Output the [X, Y] coordinate of the center of the cell containing the given text.  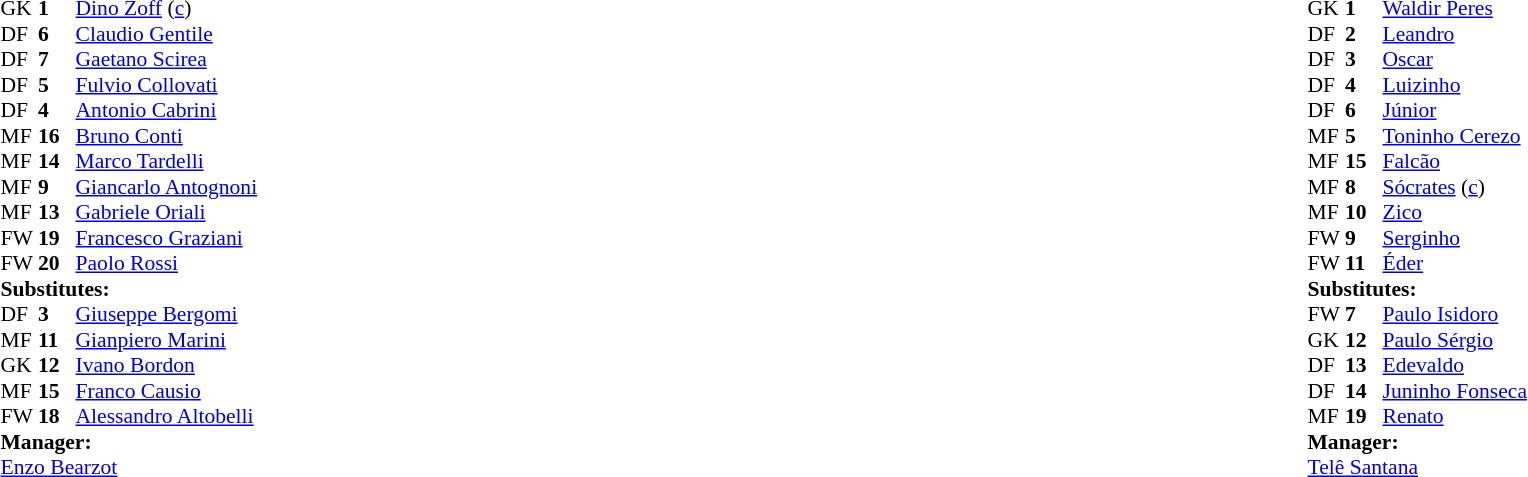
Juninho Fonseca [1454, 391]
Oscar [1454, 59]
Francesco Graziani [167, 238]
Serginho [1454, 238]
Giancarlo Antognoni [167, 187]
Paolo Rossi [167, 263]
Éder [1454, 263]
Renato [1454, 417]
Edevaldo [1454, 365]
10 [1364, 213]
Luizinho [1454, 85]
Giuseppe Bergomi [167, 315]
Falcão [1454, 161]
Franco Causio [167, 391]
Ivano Bordon [167, 365]
16 [57, 136]
Gaetano Scirea [167, 59]
Leandro [1454, 34]
Zico [1454, 213]
18 [57, 417]
Fulvio Collovati [167, 85]
2 [1364, 34]
Gianpiero Marini [167, 340]
Claudio Gentile [167, 34]
Sócrates (c) [1454, 187]
Antonio Cabrini [167, 111]
Marco Tardelli [167, 161]
Gabriele Oriali [167, 213]
Júnior [1454, 111]
Paulo Sérgio [1454, 340]
Bruno Conti [167, 136]
Paulo Isidoro [1454, 315]
8 [1364, 187]
20 [57, 263]
Alessandro Altobelli [167, 417]
Toninho Cerezo [1454, 136]
